Find where the given text appears and provide that cell's center as [X, Y] coordinate. 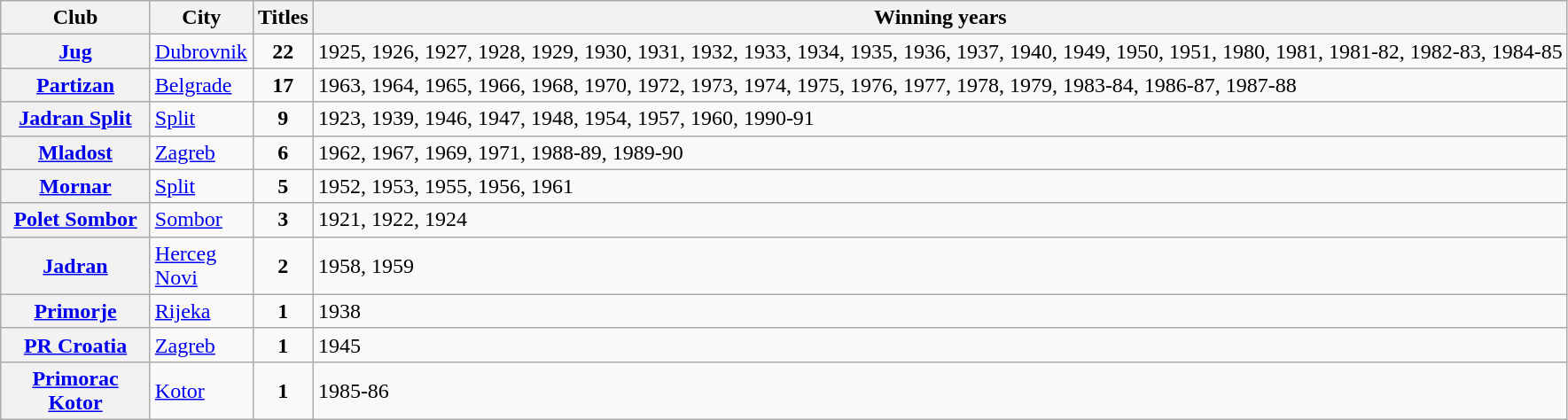
Herceg Novi [201, 266]
1938 [940, 311]
1963, 1964, 1965, 1966, 1968, 1970, 1972, 1973, 1974, 1975, 1976, 1977, 1978, 1979, 1983-84, 1986-87, 1987-88 [940, 85]
Jadran [76, 266]
Sombor [201, 220]
22 [283, 51]
1962, 1967, 1969, 1971, 1988-89, 1989-90 [940, 152]
1945 [940, 345]
9 [283, 119]
Mornar [76, 186]
PR Croatia [76, 345]
Titles [283, 18]
5 [283, 186]
1923, 1939, 1946, 1947, 1948, 1954, 1957, 1960, 1990-91 [940, 119]
Jadran Split [76, 119]
Primorac Kotor [76, 390]
Rijeka [201, 311]
Mladost [76, 152]
1921, 1922, 1924 [940, 220]
Polet Sombor [76, 220]
2 [283, 266]
1952, 1953, 1955, 1956, 1961 [940, 186]
3 [283, 220]
Primorje [76, 311]
Kotor [201, 390]
1958, 1959 [940, 266]
6 [283, 152]
Club [76, 18]
Partizan [76, 85]
1925, 1926, 1927, 1928, 1929, 1930, 1931, 1932, 1933, 1934, 1935, 1936, 1937, 1940, 1949, 1950, 1951, 1980, 1981, 1981-82, 1982-83, 1984-85 [940, 51]
Winning years [940, 18]
1985-86 [940, 390]
Dubrovnik [201, 51]
17 [283, 85]
Jug [76, 51]
City [201, 18]
Belgrade [201, 85]
